Pinpoint the cell where the given text exists, returning its (X, Y) midpoint coordinate. 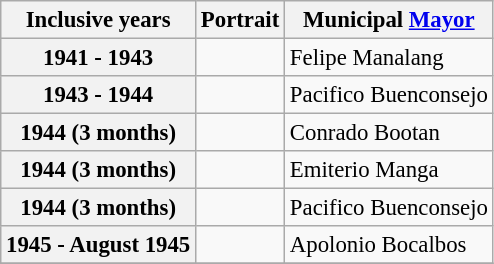
Apolonio Bocalbos (390, 245)
Portrait (240, 20)
Municipal Mayor (390, 20)
1945 - August 1945 (98, 245)
Inclusive years (98, 20)
1943 - 1944 (98, 95)
Felipe Manalang (390, 58)
Conrado Bootan (390, 133)
Emiterio Manga (390, 170)
1941 - 1943 (98, 58)
